Provide the [X, Y] coordinate of the cell's center where the given text is located.  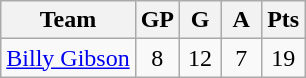
Billy Gibson [68, 58]
G [200, 20]
8 [157, 58]
A [242, 20]
7 [242, 58]
Team [68, 20]
Pts [284, 20]
GP [157, 20]
19 [284, 58]
12 [200, 58]
